Determine the [X, Y] coordinate at the center of the cell enclosing the given text.  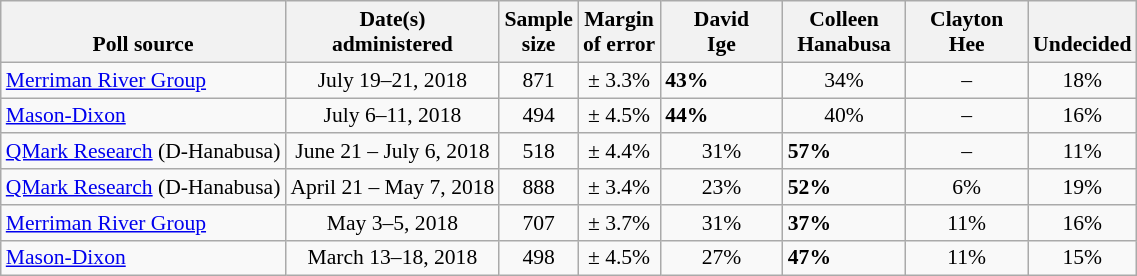
37% [844, 223]
ColleenHanabusa [844, 32]
± 3.3% [619, 80]
June 21 – July 6, 2018 [392, 152]
52% [844, 187]
707 [538, 223]
DavidIge [722, 32]
Undecided [1082, 32]
July 6–11, 2018 [392, 116]
15% [1082, 258]
19% [1082, 187]
6% [966, 187]
23% [722, 187]
518 [538, 152]
27% [722, 258]
April 21 – May 7, 2018 [392, 187]
March 13–18, 2018 [392, 258]
498 [538, 258]
57% [844, 152]
July 19–21, 2018 [392, 80]
34% [844, 80]
888 [538, 187]
871 [538, 80]
± 3.4% [619, 187]
47% [844, 258]
494 [538, 116]
Samplesize [538, 32]
Marginof error [619, 32]
± 4.4% [619, 152]
40% [844, 116]
Poll source [144, 32]
44% [722, 116]
Date(s)administered [392, 32]
18% [1082, 80]
May 3–5, 2018 [392, 223]
ClaytonHee [966, 32]
± 3.7% [619, 223]
43% [722, 80]
